Locate the cell with the specified text and output its (x, y) center coordinate. 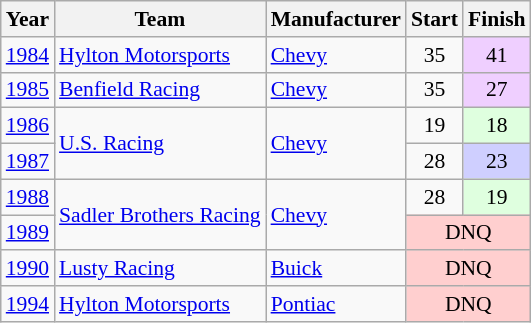
Pontiac (336, 304)
27 (497, 90)
Finish (497, 19)
Year (28, 19)
1986 (28, 126)
U.S. Racing (160, 144)
1994 (28, 304)
1984 (28, 55)
1985 (28, 90)
Team (160, 19)
Buick (336, 269)
23 (497, 162)
Benfield Racing (160, 90)
1987 (28, 162)
41 (497, 55)
1990 (28, 269)
Lusty Racing (160, 269)
18 (497, 126)
1988 (28, 197)
Manufacturer (336, 19)
1989 (28, 233)
Start (434, 19)
Sadler Brothers Racing (160, 214)
